Capture the cell that displays the provided text and extract its [x, y] central coordinate. 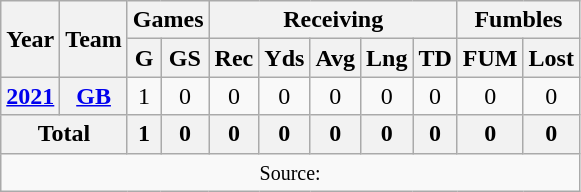
Year [30, 39]
GB [94, 96]
GS [185, 58]
Yds [284, 58]
Lng [386, 58]
Total [64, 134]
G [144, 58]
Rec [234, 58]
TD [435, 58]
Source: [290, 172]
Fumbles [518, 20]
Team [94, 39]
Games [168, 20]
Lost [551, 58]
2021 [30, 96]
FUM [490, 58]
Avg [336, 58]
Receiving [333, 20]
